Provide the (x, y) coordinate of the cell's center where the given text is located.  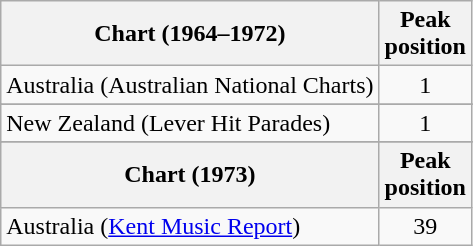
Chart (1964–1972) (190, 34)
New Zealand (Lever Hit Parades) (190, 123)
39 (425, 226)
Australia (Kent Music Report) (190, 226)
Chart (1973) (190, 174)
Australia (Australian National Charts) (190, 85)
